Return the [x, y] coordinate for the center point of the cell that contains the specified text.  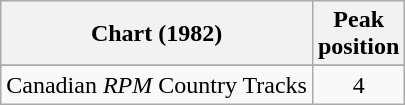
Canadian RPM Country Tracks [157, 85]
Peakposition [358, 34]
4 [358, 85]
Chart (1982) [157, 34]
